Pinpoint the cell where the given text exists, returning its (x, y) midpoint coordinate. 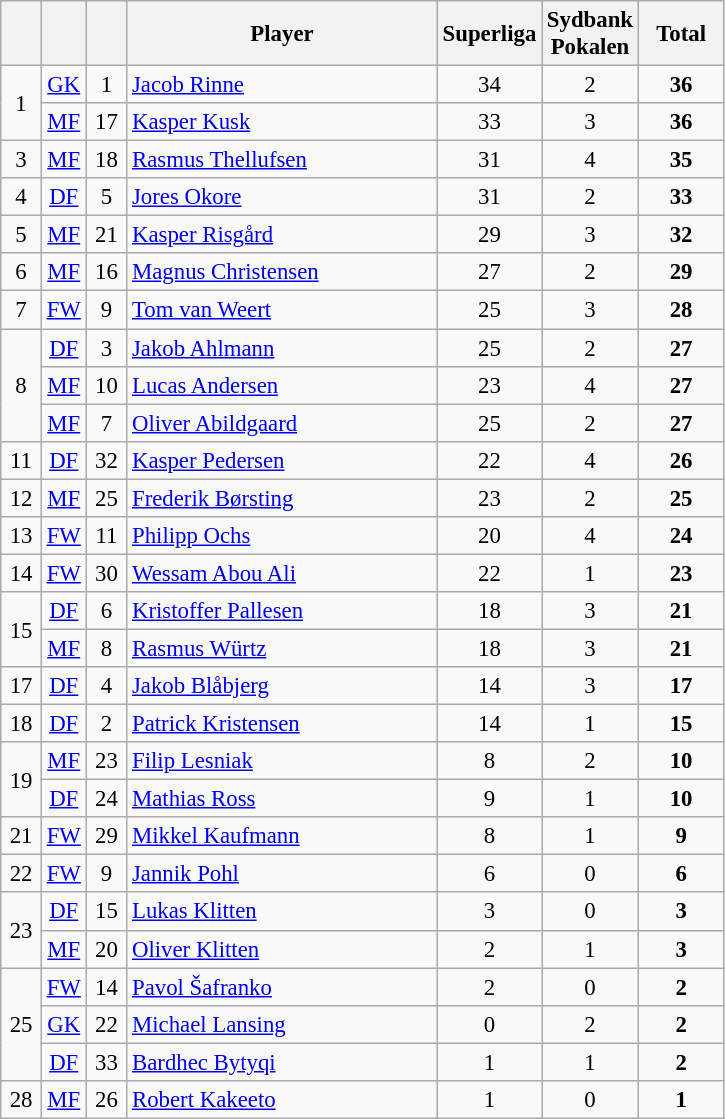
Jacob Rinne (282, 85)
Lucas Andersen (282, 385)
Jannik Pohl (282, 874)
Robert Kakeeto (282, 1100)
Kristoffer Pallesen (282, 611)
Mikkel Kaufmann (282, 836)
Jakob Ahlmann (282, 348)
13 (22, 536)
Rasmus Würtz (282, 648)
Kasper Risgård (282, 235)
Magnus Christensen (282, 273)
Bardhec Bytyqi (282, 1062)
Michael Lansing (282, 1024)
Tom van Weert (282, 310)
Oliver Klitten (282, 949)
12 (22, 498)
35 (681, 160)
Mathias Ross (282, 799)
Sydbank Pokalen (590, 34)
Player (282, 34)
Total (681, 34)
Jakob Blåbjerg (282, 686)
Kasper Kusk (282, 122)
19 (22, 780)
Patrick Kristensen (282, 724)
30 (106, 573)
Filip Lesniak (282, 761)
Frederik Børsting (282, 498)
Kasper Pedersen (282, 460)
34 (489, 85)
Lukas Klitten (282, 912)
Jores Okore (282, 197)
Superliga (489, 34)
Pavol Šafranko (282, 987)
Oliver Abildgaard (282, 423)
Wessam Abou Ali (282, 573)
Philipp Ochs (282, 536)
Rasmus Thellufsen (282, 160)
16 (106, 273)
